Output the [x, y] coordinate of the center of the cell containing the given text.  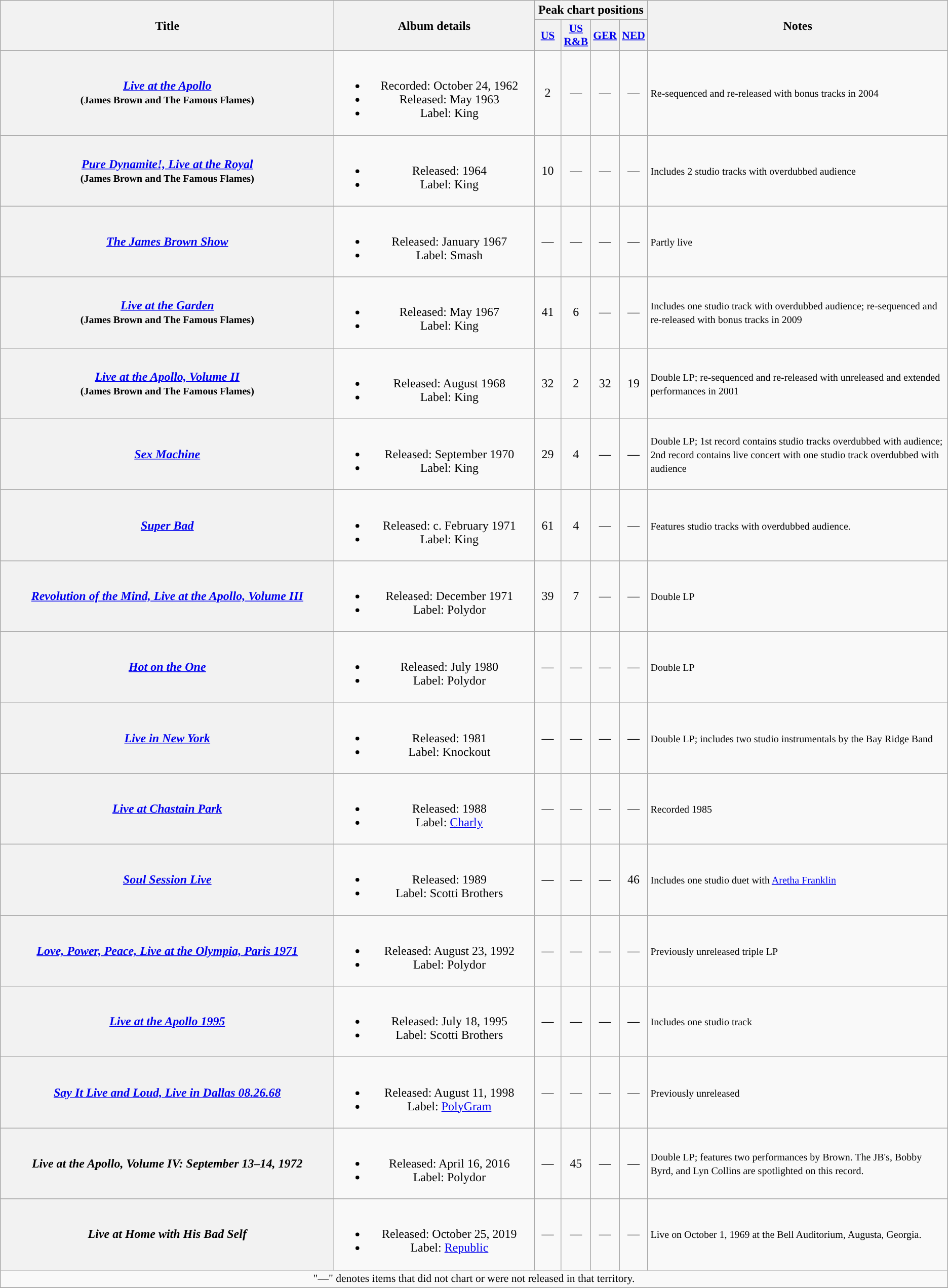
USR&B [576, 35]
45 [576, 1163]
Previously unreleased triple LP [798, 951]
Released: July 18, 1995Label: Scotti Brothers [434, 1022]
Previously unreleased [798, 1093]
The James Brown Show [167, 241]
Re-sequenced and re-released with bonus tracks in 2004 [798, 93]
Live in New York [167, 738]
NED [634, 35]
Recorded 1985 [798, 809]
Released: April 16, 2016Label: Polydor [434, 1163]
Live at Chastain Park [167, 809]
Notes [798, 25]
Includes one studio duet with Aretha Franklin [798, 880]
Released: September 1970Label: King [434, 454]
Live at the Apollo 1995 [167, 1022]
Super Bad [167, 525]
Released: October 25, 2019Label: Republic [434, 1234]
Released: 1964Label: King [434, 171]
Released: August 1968Label: King [434, 383]
Revolution of the Mind, Live at the Apollo, Volume III [167, 596]
Released: 1989Label: Scotti Brothers [434, 880]
Released: July 1980Label: Polydor [434, 667]
6 [576, 312]
Peak chart positions [591, 10]
61 [548, 525]
Album details [434, 25]
Released: August 11, 1998Label: PolyGram [434, 1093]
Hot on the One [167, 667]
10 [548, 171]
Pure Dynamite!, Live at the Royal(James Brown and The Famous Flames) [167, 171]
Live at Home with His Bad Self [167, 1234]
Includes one studio track [798, 1022]
Live on October 1, 1969 at the Bell Auditorium, Augusta, Georgia. [798, 1234]
Live at the Garden(James Brown and The Famous Flames) [167, 312]
19 [634, 383]
US [548, 35]
Title [167, 25]
Double LP; re-sequenced and re-released with unreleased and extended performances in 2001 [798, 383]
Includes 2 studio tracks with overdubbed audience [798, 171]
39 [548, 596]
Features studio tracks with overdubbed audience. [798, 525]
Released: 1981Label: Knockout [434, 738]
Released: c. February 1971Label: King [434, 525]
Released: January 1967Label: Smash [434, 241]
Sex Machine [167, 454]
Released: August 23, 1992Label: Polydor [434, 951]
Double LP; includes two studio instrumentals by the Bay Ridge Band [798, 738]
Double LP; features two performances by Brown. The JB's, Bobby Byrd, and Lyn Collins are spotlighted on this record. [798, 1163]
Released: May 1967Label: King [434, 312]
Recorded: October 24, 1962Released: May 1963Label: King [434, 93]
29 [548, 454]
Released: 1988Label: Charly [434, 809]
Released: December 1971Label: Polydor [434, 596]
Live at the Apollo, Volume II(James Brown and The Famous Flames) [167, 383]
Say It Live and Loud, Live in Dallas 08.26.68 [167, 1093]
Live at the Apollo(James Brown and The Famous Flames) [167, 93]
46 [634, 880]
GER [605, 35]
Love, Power, Peace, Live at the Olympia, Paris 1971 [167, 951]
Live at the Apollo, Volume IV: September 13–14, 1972 [167, 1163]
Soul Session Live [167, 880]
41 [548, 312]
Includes one studio track with overdubbed audience; re-sequenced and re-released with bonus tracks in 2009 [798, 312]
"—" denotes items that did not chart or were not released in that territory. [474, 1279]
Partly live [798, 241]
7 [576, 596]
